Locate the cell with the specified text and output its (x, y) center coordinate. 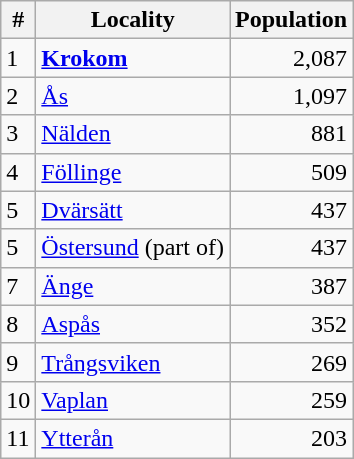
Aspås (133, 324)
2,087 (292, 58)
259 (292, 400)
4 (18, 172)
509 (292, 172)
Krokom (133, 58)
3 (18, 134)
881 (292, 134)
203 (292, 438)
1 (18, 58)
# (18, 20)
Dvärsätt (133, 210)
Änge (133, 286)
Ytterån (133, 438)
8 (18, 324)
1,097 (292, 96)
387 (292, 286)
Locality (133, 20)
Vaplan (133, 400)
7 (18, 286)
11 (18, 438)
Nälden (133, 134)
Population (292, 20)
269 (292, 362)
9 (18, 362)
Föllinge (133, 172)
2 (18, 96)
Östersund (part of) (133, 248)
Ås (133, 96)
Trångsviken (133, 362)
352 (292, 324)
10 (18, 400)
